Pinpoint the cell where the given text exists, returning its (x, y) midpoint coordinate. 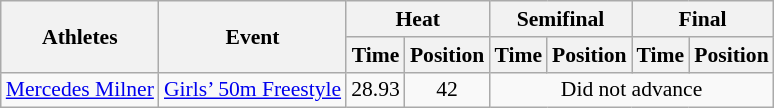
Did not advance (631, 90)
Mercedes Milner (80, 90)
Heat (418, 19)
Girls’ 50m Freestyle (252, 90)
Event (252, 36)
28.93 (376, 90)
42 (447, 90)
Athletes (80, 36)
Semifinal (560, 19)
Final (703, 19)
